Locate the cell with the specified text and output its [X, Y] center coordinate. 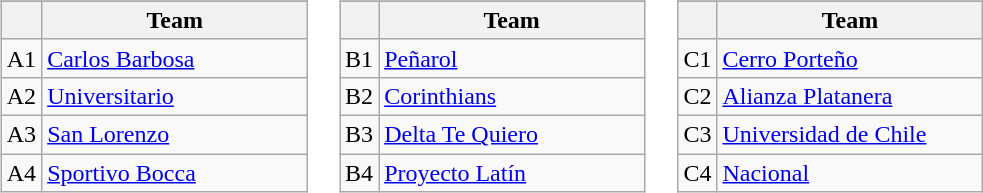
B2 [360, 96]
Nacional [850, 173]
C3 [698, 134]
Universidad de Chile [850, 134]
Sportivo Bocca [175, 173]
A2 [21, 96]
San Lorenzo [175, 134]
C2 [698, 96]
Peñarol [512, 58]
B1 [360, 58]
Universitario [175, 96]
A3 [21, 134]
Delta Te Quiero [512, 134]
Alianza Platanera [850, 96]
A1 [21, 58]
C4 [698, 173]
B4 [360, 173]
A4 [21, 173]
Cerro Porteño [850, 58]
B3 [360, 134]
Corinthians [512, 96]
C1 [698, 58]
Carlos Barbosa [175, 58]
Proyecto Latín [512, 173]
